Return the (x, y) coordinate for the center point of the cell that contains the specified text.  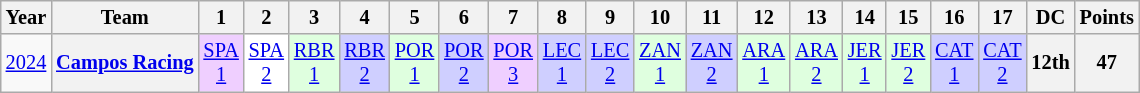
7 (514, 17)
POR1 (414, 63)
2024 (26, 63)
12 (764, 17)
3 (314, 17)
POR3 (514, 63)
6 (464, 17)
1 (220, 17)
17 (1002, 17)
16 (954, 17)
47 (1107, 63)
4 (364, 17)
14 (865, 17)
5 (414, 17)
11 (712, 17)
2 (266, 17)
ZAN2 (712, 63)
JER1 (865, 63)
JER2 (908, 63)
POR2 (464, 63)
8 (562, 17)
Year (26, 17)
ARA2 (816, 63)
RBR2 (364, 63)
10 (660, 17)
12th (1051, 63)
Points (1107, 17)
SPA2 (266, 63)
LEC2 (610, 63)
15 (908, 17)
ZAN1 (660, 63)
ARA1 (764, 63)
Campos Racing (124, 63)
CAT2 (1002, 63)
SPA1 (220, 63)
9 (610, 17)
13 (816, 17)
Team (124, 17)
CAT1 (954, 63)
LEC1 (562, 63)
RBR1 (314, 63)
DC (1051, 17)
